Detect which cell encompasses the target text, then output its (x, y) center coordinate. 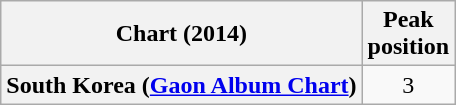
South Korea (Gaon Album Chart) (182, 85)
Peakposition (408, 34)
3 (408, 85)
Chart (2014) (182, 34)
